Detect which cell encompasses the target text, then output its (X, Y) center coordinate. 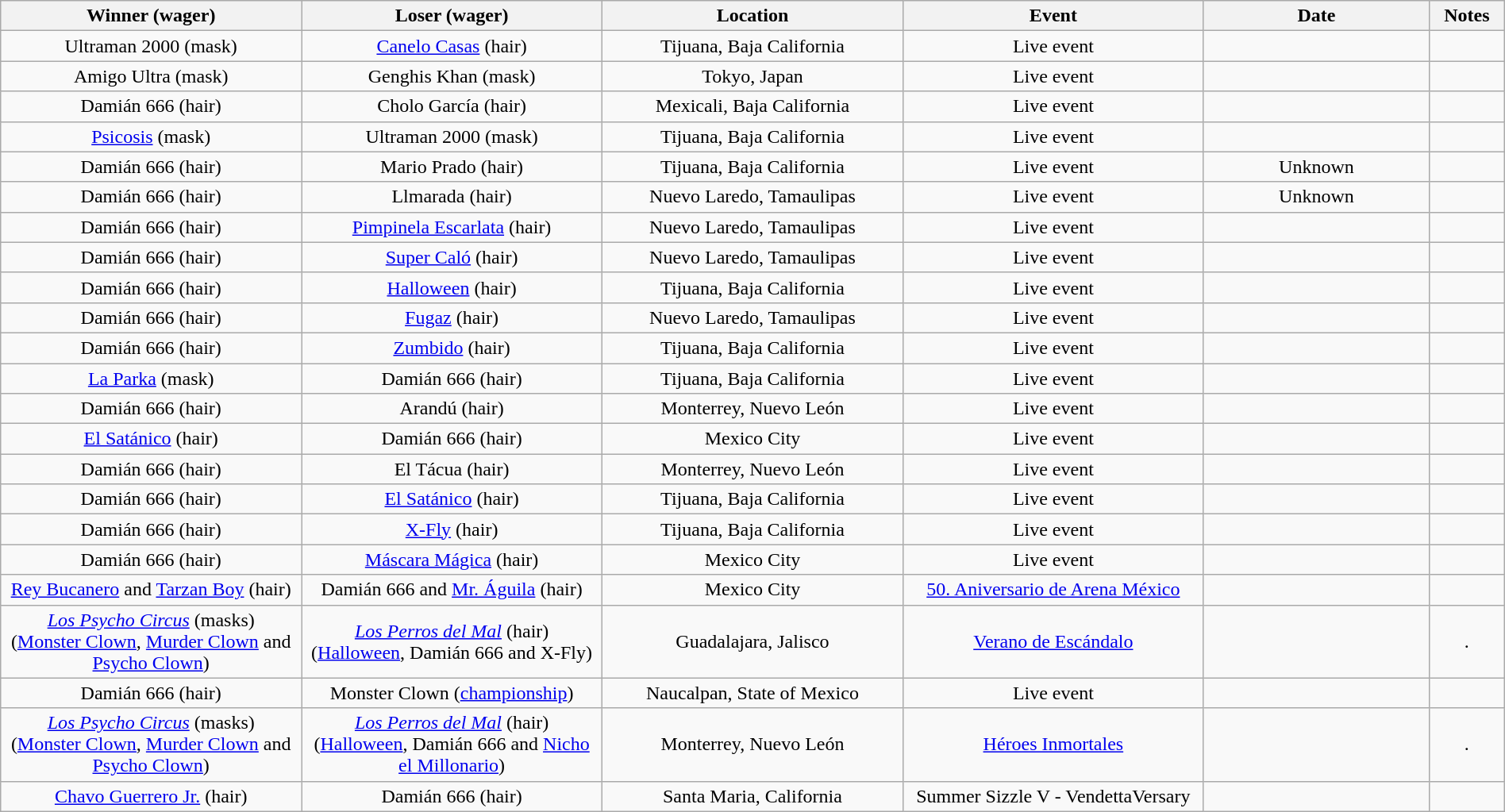
La Parka (mask) (151, 379)
Verano de Escándalo (1053, 641)
Loser (wager) (452, 16)
Date (1316, 16)
Halloween (hair) (452, 287)
Canelo Casas (hair) (452, 46)
Amigo Ultra (mask) (151, 76)
Santa Maria, California (752, 796)
Genghis Khan (mask) (452, 76)
Máscara Mágica (hair) (452, 560)
Naucalpan, State of Mexico (752, 693)
Fugaz (hair) (452, 317)
Los Perros del Mal (hair)(Halloween, Damián 666 and X-Fly) (452, 641)
Location (752, 16)
Héroes Inmortales (1053, 745)
Chavo Guerrero Jr. (hair) (151, 796)
Mexicali, Baja California (752, 106)
Pimpinela Escarlata (hair) (452, 227)
Damián 666 and Mr. Águila (hair) (452, 590)
Mario Prado (hair) (452, 167)
Rey Bucanero and Tarzan Boy (hair) (151, 590)
X-Fly (hair) (452, 529)
Zumbido (hair) (452, 348)
Tokyo, Japan (752, 76)
El Tácua (hair) (452, 469)
Winner (wager) (151, 16)
Los Perros del Mal (hair)(Halloween, Damián 666 and Nicho el Millonario) (452, 745)
50. Aniversario de Arena México (1053, 590)
Cholo García (hair) (452, 106)
Summer Sizzle V - VendettaVersary (1053, 796)
Guadalajara, Jalisco (752, 641)
Arandú (hair) (452, 409)
Event (1053, 16)
Super Caló (hair) (452, 257)
Monster Clown (championship) (452, 693)
Psicosis (mask) (151, 137)
Llmarada (hair) (452, 197)
Notes (1467, 16)
